Return [x, y] of the center of cell containing provided text 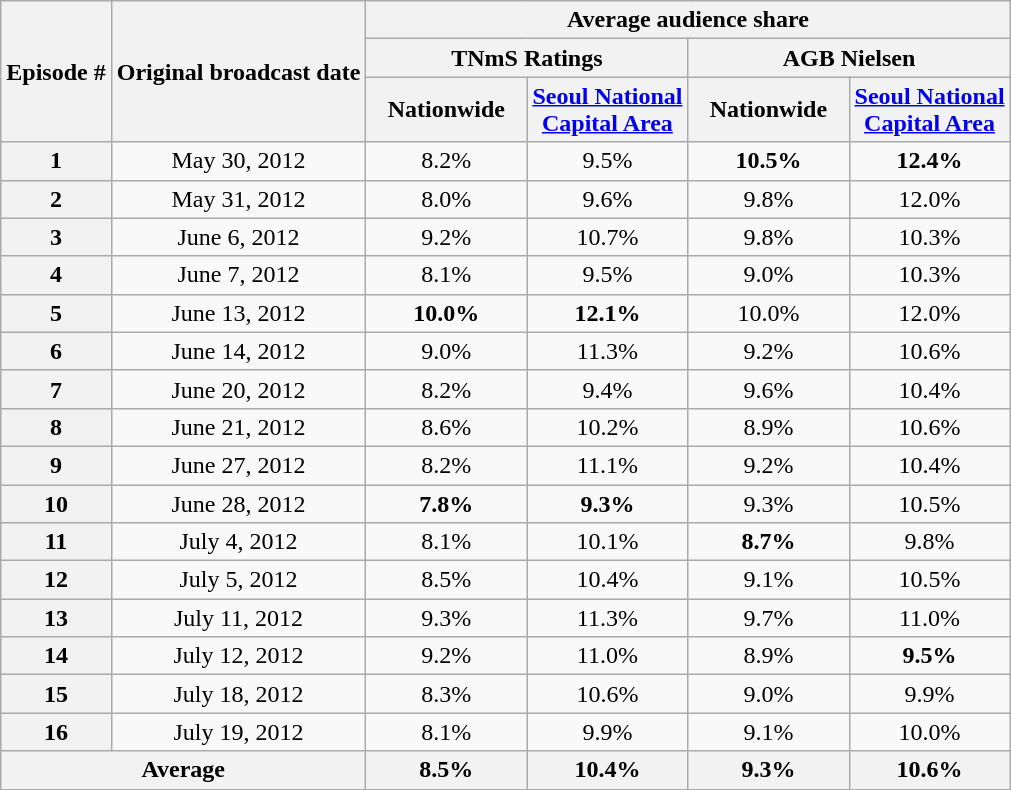
July 11, 2012 [238, 618]
June 20, 2012 [238, 389]
AGB Nielsen [849, 58]
4 [56, 275]
13 [56, 618]
7 [56, 389]
8.3% [446, 694]
12.4% [930, 161]
8 [56, 427]
May 31, 2012 [238, 199]
8.7% [768, 542]
July 12, 2012 [238, 656]
15 [56, 694]
June 6, 2012 [238, 237]
10.1% [608, 542]
5 [56, 313]
10.7% [608, 237]
Original broadcast date [238, 72]
July 18, 2012 [238, 694]
June 13, 2012 [238, 313]
July 5, 2012 [238, 580]
June 14, 2012 [238, 351]
8.6% [446, 427]
2 [56, 199]
6 [56, 351]
Average audience share [688, 20]
June 28, 2012 [238, 503]
June 27, 2012 [238, 465]
8.0% [446, 199]
May 30, 2012 [238, 161]
12 [56, 580]
14 [56, 656]
11 [56, 542]
10 [56, 503]
Episode # [56, 72]
16 [56, 732]
3 [56, 237]
1 [56, 161]
11.1% [608, 465]
Average [184, 770]
9.4% [608, 389]
12.1% [608, 313]
9 [56, 465]
July 19, 2012 [238, 732]
9.7% [768, 618]
June 7, 2012 [238, 275]
7.8% [446, 503]
10.2% [608, 427]
TNmS Ratings [527, 58]
July 4, 2012 [238, 542]
June 21, 2012 [238, 427]
